Determine the (X, Y) coordinate at the center of the cell enclosing the given text.  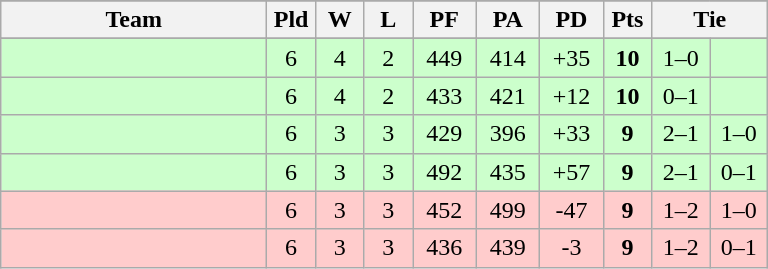
436 (444, 248)
+33 (572, 134)
Team (134, 20)
PD (572, 20)
429 (444, 134)
L (388, 20)
-47 (572, 210)
396 (508, 134)
449 (444, 58)
452 (444, 210)
435 (508, 172)
433 (444, 96)
+12 (572, 96)
421 (508, 96)
+35 (572, 58)
PF (444, 20)
+57 (572, 172)
Pts (628, 20)
PA (508, 20)
492 (444, 172)
Tie (710, 20)
414 (508, 58)
439 (508, 248)
Pld (292, 20)
W (340, 20)
-3 (572, 248)
499 (508, 210)
